Return the [X, Y] coordinate for the center point of the cell that contains the specified text.  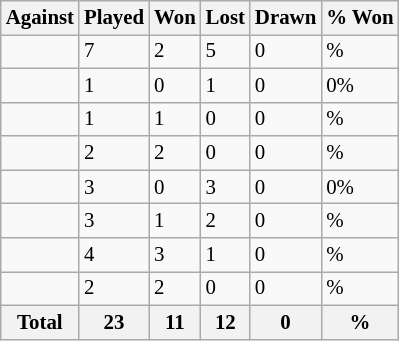
23 [114, 322]
7 [114, 51]
Drawn [286, 18]
12 [226, 322]
Total [40, 322]
11 [175, 322]
% Won [360, 18]
Won [175, 18]
4 [114, 255]
Played [114, 18]
Lost [226, 18]
5 [226, 51]
Against [40, 18]
